Extract the [x, y] coordinate from the center of the cell holding the provided text.  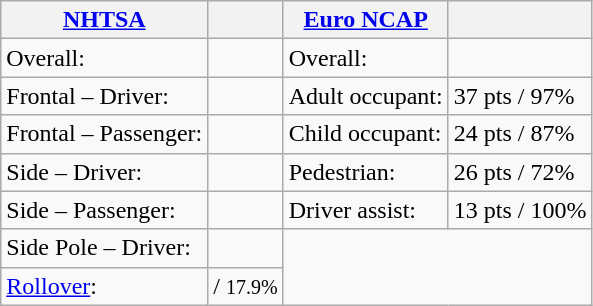
Frontal – Driver: [104, 96]
26 pts / 72% [520, 172]
Side Pole – Driver: [104, 248]
Side – Passenger: [104, 210]
/ 17.9% [246, 286]
Side – Driver: [104, 172]
24 pts / 87% [520, 134]
Frontal – Passenger: [104, 134]
37 pts / 97% [520, 96]
Euro NCAP [366, 20]
Adult occupant: [366, 96]
NHTSA [104, 20]
Driver assist: [366, 210]
13 pts / 100% [520, 210]
Pedestrian: [366, 172]
Child occupant: [366, 134]
Rollover: [104, 286]
